Output the [x, y] coordinate of the center of the cell containing the given text.  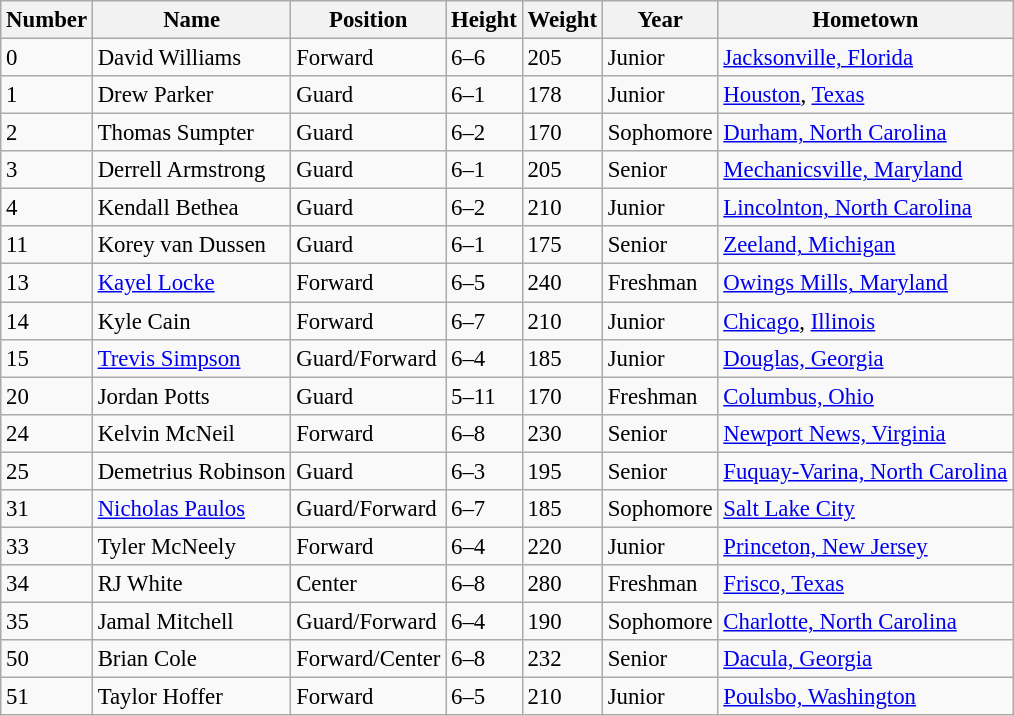
15 [47, 358]
0 [47, 58]
Jordan Potts [192, 396]
34 [47, 584]
230 [562, 433]
Fuquay-Varina, North Carolina [866, 471]
Columbus, Ohio [866, 396]
178 [562, 95]
Hometown [866, 20]
Drew Parker [192, 95]
13 [47, 283]
5–11 [484, 396]
Newport News, Virginia [866, 433]
220 [562, 546]
Weight [562, 20]
Jacksonville, Florida [866, 58]
Name [192, 20]
Zeeland, Michigan [866, 245]
Year [660, 20]
240 [562, 283]
Brian Cole [192, 659]
232 [562, 659]
Demetrius Robinson [192, 471]
Poulsbo, Washington [866, 697]
Owings Mills, Maryland [866, 283]
14 [47, 321]
Derrell Armstrong [192, 170]
Number [47, 20]
David Williams [192, 58]
6–6 [484, 58]
Center [368, 584]
Thomas Sumpter [192, 133]
Kelvin McNeil [192, 433]
Durham, North Carolina [866, 133]
Chicago, Illinois [866, 321]
Position [368, 20]
1 [47, 95]
24 [47, 433]
Salt Lake City [866, 509]
Houston, Texas [866, 95]
Tyler McNeely [192, 546]
Frisco, Texas [866, 584]
Taylor Hoffer [192, 697]
190 [562, 621]
35 [47, 621]
RJ White [192, 584]
175 [562, 245]
31 [47, 509]
Kayel Locke [192, 283]
Lincolnton, North Carolina [866, 208]
280 [562, 584]
50 [47, 659]
Kyle Cain [192, 321]
195 [562, 471]
Douglas, Georgia [866, 358]
Height [484, 20]
6–3 [484, 471]
Princeton, New Jersey [866, 546]
3 [47, 170]
Mechanicsville, Maryland [866, 170]
Korey van Dussen [192, 245]
20 [47, 396]
Trevis Simpson [192, 358]
Jamal Mitchell [192, 621]
33 [47, 546]
Kendall Bethea [192, 208]
25 [47, 471]
2 [47, 133]
Forward/Center [368, 659]
Dacula, Georgia [866, 659]
51 [47, 697]
Nicholas Paulos [192, 509]
11 [47, 245]
4 [47, 208]
Charlotte, North Carolina [866, 621]
